Identify which cell holds the provided text, then report its [x, y] central coordinate. 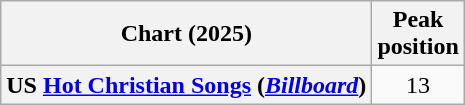
13 [418, 85]
Peakposition [418, 34]
US Hot Christian Songs (Billboard) [186, 85]
Chart (2025) [186, 34]
